Pinpoint the cell where the given text exists, returning its [x, y] midpoint coordinate. 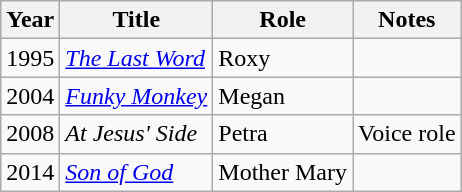
Son of God [136, 172]
Title [136, 20]
Petra [283, 134]
Mother Mary [283, 172]
At Jesus' Side [136, 134]
Roxy [283, 58]
Funky Monkey [136, 96]
Notes [406, 20]
Year [30, 20]
Megan [283, 96]
2008 [30, 134]
2014 [30, 172]
Role [283, 20]
1995 [30, 58]
Voice role [406, 134]
The Last Word [136, 58]
2004 [30, 96]
